Find where the given text appears and provide that cell's center as (X, Y) coordinate. 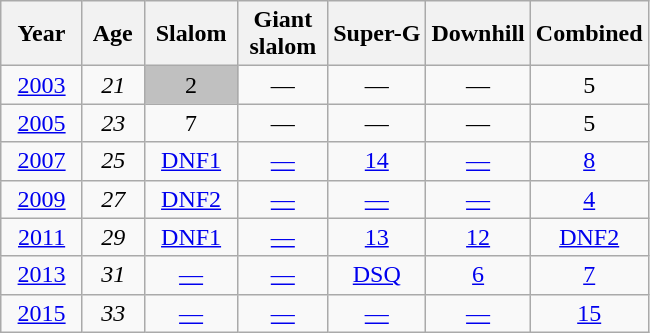
21 (113, 85)
Downhill (478, 34)
29 (113, 237)
13 (377, 237)
14 (377, 161)
15 (589, 313)
2003 (42, 85)
23 (113, 123)
2015 (42, 313)
8 (589, 161)
2 (191, 85)
2005 (42, 123)
DSQ (377, 275)
2013 (42, 275)
4 (589, 199)
Combined (589, 34)
27 (113, 199)
Super-G (377, 34)
2007 (42, 161)
2011 (42, 237)
Slalom (191, 34)
Age (113, 34)
25 (113, 161)
6 (478, 275)
12 (478, 237)
33 (113, 313)
31 (113, 275)
2009 (42, 199)
Giant slalom (283, 34)
Year (42, 34)
